Scan for the cell matching the given text and deliver its [X, Y] coordinate at center. 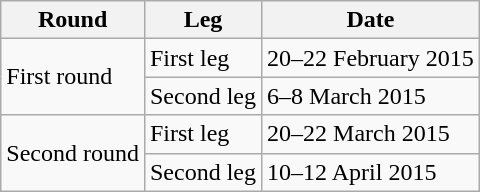
Round [73, 20]
Date [371, 20]
First round [73, 77]
20–22 March 2015 [371, 134]
Second round [73, 153]
10–12 April 2015 [371, 172]
20–22 February 2015 [371, 58]
6–8 March 2015 [371, 96]
Leg [202, 20]
